Extract the (x, y) coordinate from the center of the cell holding the provided text.  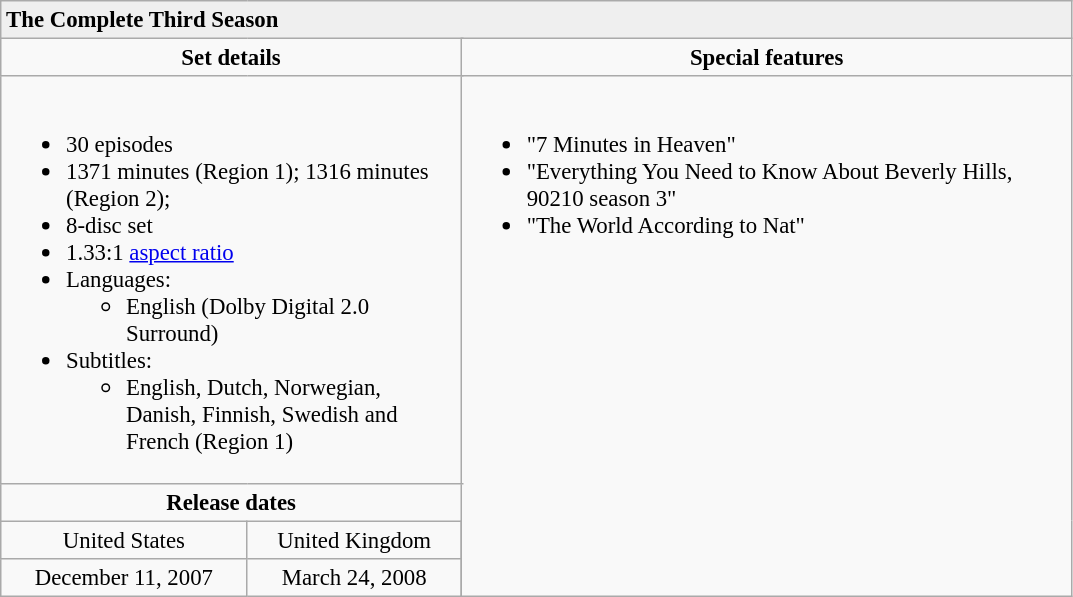
Special features (766, 58)
United States (124, 540)
Release dates (232, 502)
United Kingdom (354, 540)
December 11, 2007 (124, 577)
March 24, 2008 (354, 577)
The Complete Third Season (536, 20)
Set details (232, 58)
"7 Minutes in Heaven""Everything You Need to Know About Beverly Hills, 90210 season 3""The World According to Nat" (766, 336)
